Search for the cell housing the specified text and yield its (x, y) center coordinate. 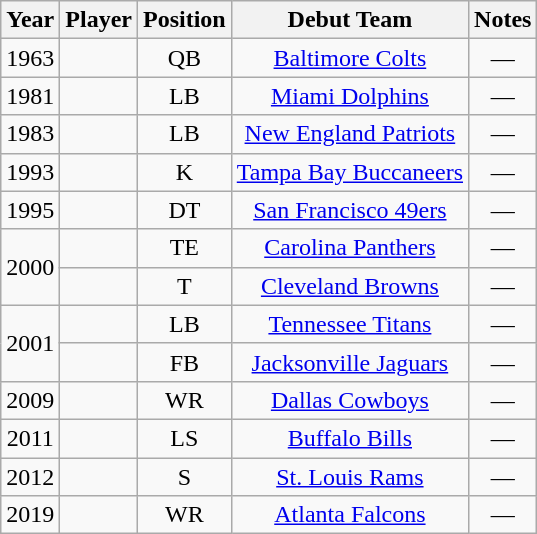
S (185, 477)
FB (185, 362)
1993 (30, 172)
Baltimore Colts (350, 58)
DT (185, 210)
Notes (503, 20)
Position (185, 20)
Jacksonville Jaguars (350, 362)
Dallas Cowboys (350, 400)
TE (185, 248)
2012 (30, 477)
1983 (30, 134)
Tennessee Titans (350, 324)
Player (99, 20)
Carolina Panthers (350, 248)
2009 (30, 400)
1963 (30, 58)
K (185, 172)
2000 (30, 267)
LS (185, 438)
1981 (30, 96)
Miami Dolphins (350, 96)
2019 (30, 515)
1995 (30, 210)
T (185, 286)
Debut Team (350, 20)
Year (30, 20)
New England Patriots (350, 134)
2001 (30, 343)
Cleveland Browns (350, 286)
2011 (30, 438)
QB (185, 58)
Atlanta Falcons (350, 515)
St. Louis Rams (350, 477)
San Francisco 49ers (350, 210)
Buffalo Bills (350, 438)
Tampa Bay Buccaneers (350, 172)
